Detect which cell encompasses the target text, then output its (X, Y) center coordinate. 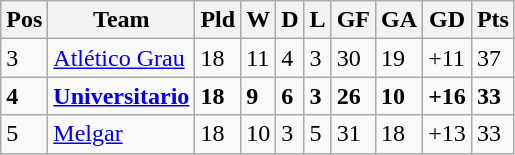
+16 (448, 96)
GA (400, 20)
26 (353, 96)
19 (400, 58)
9 (258, 96)
11 (258, 58)
Atlético Grau (122, 58)
GF (353, 20)
+13 (448, 134)
Pos (24, 20)
6 (290, 96)
D (290, 20)
L (318, 20)
Pts (492, 20)
30 (353, 58)
W (258, 20)
37 (492, 58)
Pld (218, 20)
Universitario (122, 96)
+11 (448, 58)
31 (353, 134)
GD (448, 20)
Melgar (122, 134)
Team (122, 20)
